Identify which cell holds the provided text, then report its (x, y) central coordinate. 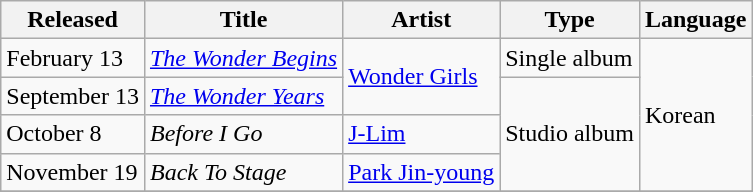
Released (73, 20)
November 19 (73, 172)
Title (243, 20)
October 8 (73, 134)
Language (695, 20)
Back To Stage (243, 172)
The Wonder Years (243, 96)
Before I Go (243, 134)
February 13 (73, 58)
September 13 (73, 96)
Korean (695, 115)
Single album (570, 58)
The Wonder Begins (243, 58)
J-Lim (422, 134)
Wonder Girls (422, 77)
Park Jin-young (422, 172)
Artist (422, 20)
Studio album (570, 134)
Type (570, 20)
